Locate the cell with the specified text and output its (X, Y) center coordinate. 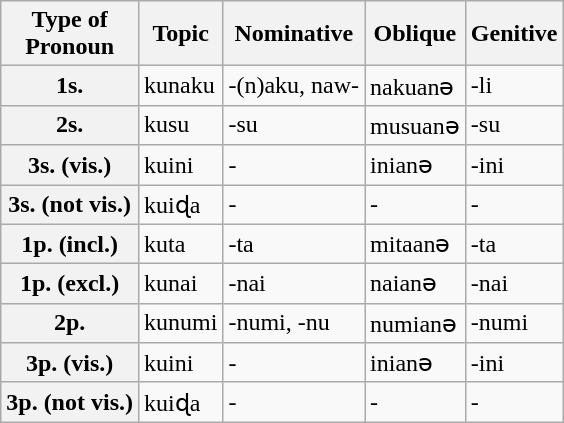
3s. (vis.) (70, 165)
musuanə (416, 125)
Type of Pronoun (70, 34)
-numi (514, 323)
Topic (180, 34)
-(n)aku, naw- (294, 86)
2p. (70, 323)
Oblique (416, 34)
2s. (70, 125)
3p. (not vis.) (70, 402)
3s. (not vis.) (70, 204)
numianə (416, 323)
Nominative (294, 34)
kunai (180, 284)
1s. (70, 86)
1p. (incl.) (70, 244)
naianə (416, 284)
nakuanə (416, 86)
1p. (excl.) (70, 284)
3p. (vis.) (70, 363)
kuta (180, 244)
kunumi (180, 323)
mitaanə (416, 244)
kusu (180, 125)
-li (514, 86)
kunaku (180, 86)
-numi, -nu (294, 323)
Genitive (514, 34)
